Output the (X, Y) coordinate of the center of the cell containing the given text.  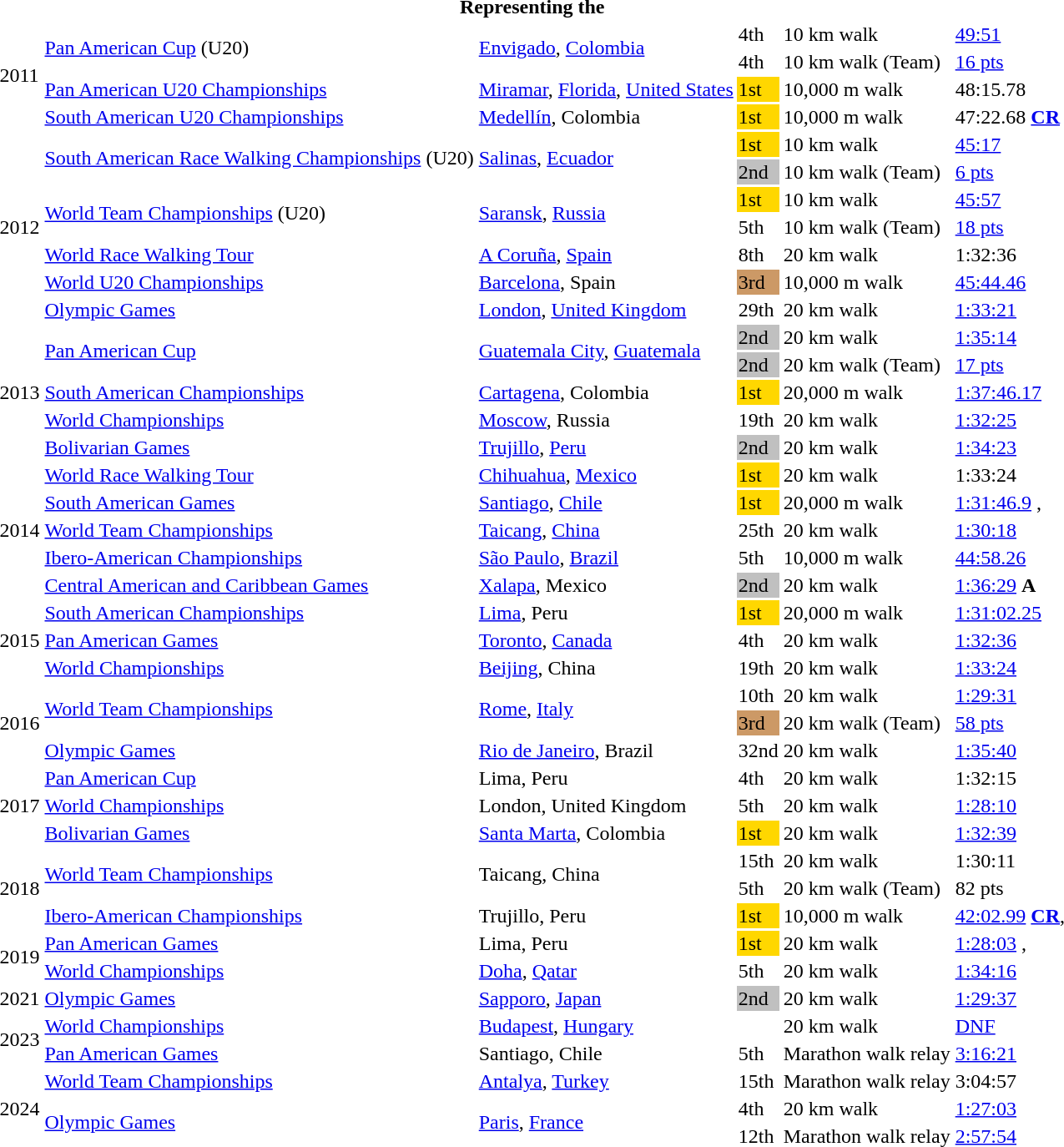
Guatemala City, Guatemala (606, 351)
Rome, Italy (606, 710)
Xalapa, Mexico (606, 585)
29th (758, 310)
Saransk, Russia (606, 214)
Envigado, Colombia (606, 48)
Cartagena, Colombia (606, 392)
Rio de Janeiro, Brazil (606, 750)
Central American and Caribbean Games (259, 585)
Barcelona, Spain (606, 282)
South American Race Walking Championships (U20) (259, 159)
Miramar, Florida, United States (606, 89)
Pan American Cup (U20) (259, 48)
World U20 Championships (259, 282)
South American Games (259, 503)
25th (758, 530)
Sapporo, Japan (606, 998)
Antalya, Turkey (606, 1081)
Moscow, Russia (606, 420)
São Paulo, Brazil (606, 558)
Toronto, Canada (606, 640)
Pan American U20 Championships (259, 89)
10th (758, 695)
Doha, Qatar (606, 971)
32nd (758, 750)
8th (758, 255)
South American U20 Championships (259, 117)
A Coruña, Spain (606, 255)
Santa Marta, Colombia (606, 833)
Medellín, Colombia (606, 117)
Beijing, China (606, 668)
Chihuahua, Mexico (606, 475)
Salinas, Ecuador (606, 159)
Budapest, Hungary (606, 1026)
World Team Championships (U20) (259, 214)
